Scan for the cell matching the given text and deliver its [x, y] coordinate at center. 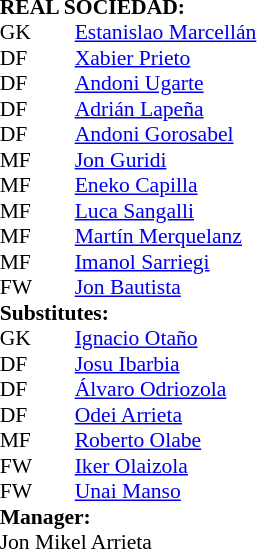
Jon Guridi [166, 160]
Andoni Ugarte [166, 83]
Andoni Gorosabel [166, 135]
Álvaro Odriozola [166, 389]
Josu Ibarbia [166, 364]
Eneko Capilla [166, 185]
Luca Sangalli [166, 211]
Estanislao Marcellán [166, 33]
Adrián Lapeña [166, 109]
Roberto Olabe [166, 441]
Ignacio Otaño [166, 339]
Odei Arrieta [166, 415]
Jon Bautista [166, 287]
Iker Olaizola [166, 466]
Imanol Sarriegi [166, 262]
Martín Merquelanz [166, 237]
Xabier Prieto [166, 58]
Unai Manso [166, 491]
Substitutes: [128, 313]
